Return the (X, Y) coordinate for the center point of the cell that contains the specified text.  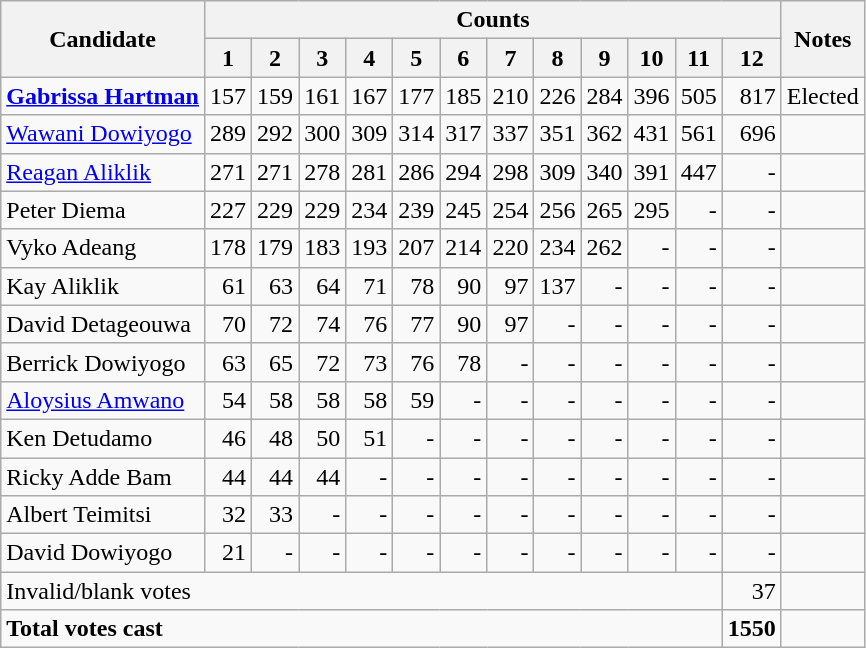
David Detageouwa (103, 324)
561 (698, 134)
46 (228, 438)
7 (510, 58)
37 (752, 591)
Total votes cast (362, 629)
74 (322, 324)
Counts (492, 20)
178 (228, 248)
Vyko Adeang (103, 248)
Reagan Aliklik (103, 172)
210 (510, 96)
295 (652, 210)
Kay Aliklik (103, 286)
161 (322, 96)
Notes (822, 39)
Gabrissa Hartman (103, 96)
183 (322, 248)
447 (698, 172)
50 (322, 438)
51 (370, 438)
193 (370, 248)
Albert Teimitsi (103, 515)
278 (322, 172)
11 (698, 58)
Berrick Dowiyogo (103, 362)
256 (558, 210)
289 (228, 134)
32 (228, 515)
286 (416, 172)
337 (510, 134)
Elected (822, 96)
64 (322, 286)
71 (370, 286)
61 (228, 286)
Aloysius Amwano (103, 400)
300 (322, 134)
281 (370, 172)
4 (370, 58)
245 (464, 210)
1 (228, 58)
226 (558, 96)
54 (228, 400)
167 (370, 96)
Wawani Dowiyogo (103, 134)
214 (464, 248)
8 (558, 58)
179 (276, 248)
10 (652, 58)
177 (416, 96)
Candidate (103, 39)
351 (558, 134)
12 (752, 58)
254 (510, 210)
505 (698, 96)
9 (604, 58)
6 (464, 58)
284 (604, 96)
73 (370, 362)
362 (604, 134)
396 (652, 96)
33 (276, 515)
5 (416, 58)
431 (652, 134)
Ken Detudamo (103, 438)
157 (228, 96)
227 (228, 210)
817 (752, 96)
207 (416, 248)
317 (464, 134)
340 (604, 172)
48 (276, 438)
262 (604, 248)
696 (752, 134)
239 (416, 210)
Peter Diema (103, 210)
2 (276, 58)
Invalid/blank votes (362, 591)
298 (510, 172)
3 (322, 58)
391 (652, 172)
159 (276, 96)
265 (604, 210)
70 (228, 324)
59 (416, 400)
21 (228, 553)
77 (416, 324)
220 (510, 248)
294 (464, 172)
Ricky Adde Bam (103, 477)
65 (276, 362)
1550 (752, 629)
137 (558, 286)
David Dowiyogo (103, 553)
292 (276, 134)
185 (464, 96)
314 (416, 134)
